Pinpoint the cell where the given text exists, returning its [X, Y] midpoint coordinate. 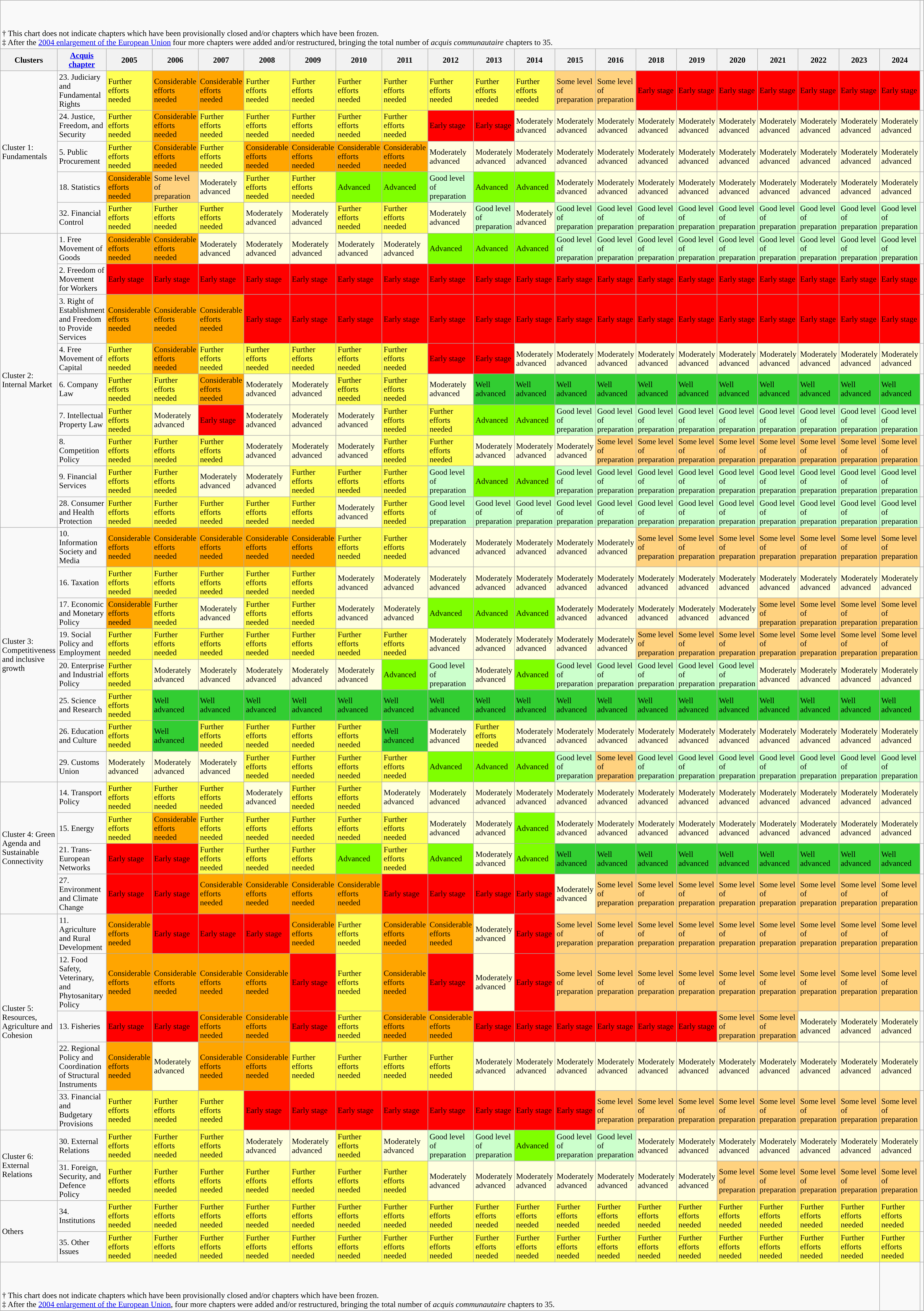
18. Statistics [82, 187]
20. Enterprise and Industrial Policy [82, 675]
11. Agriculture and Rural Development [82, 934]
2018 [656, 60]
2013 [494, 60]
13. Fisheries [82, 1027]
12. Food Safety, Veterinary, and Phytosanitary Policy [82, 982]
7. Intellectual Property Law [82, 420]
2014 [535, 60]
9. Financial Services [82, 481]
2010 [359, 60]
8. Competition Policy [82, 451]
16. Taxation [82, 582]
28. Consumer and Health Protection [82, 512]
5. Public Procurement [82, 156]
1. Free Movement of Goods [82, 248]
2020 [738, 60]
2007 [221, 60]
2023 [859, 60]
2022 [819, 60]
30. External Relations [82, 1146]
2019 [697, 60]
17. Economic and Monetary Policy [82, 613]
Clusters [29, 60]
2024 [900, 60]
29. Customs Union [82, 767]
Cluster 5: Resources, Agriculture and Cohesion [29, 1022]
19. Social Policy and Employment [82, 644]
Cluster 1: Fundamentals [29, 152]
2. Freedom of Movement for Workers [82, 279]
35. Other Issues [82, 1247]
2005 [129, 60]
2016 [616, 60]
Others [29, 1231]
34. Institutions [82, 1216]
2009 [313, 60]
33. Financial and Budgetary Provisions [82, 1110]
6. Company Law [82, 389]
Cluster 3: Competitiveness and inclusive growth [29, 655]
Cluster 4: Green Agenda and Sustainable Connectivity [29, 848]
14. Transport Policy [82, 797]
32. Financial Control [82, 218]
24. Justice, Freedom, and Security [82, 126]
Cluster 2: Internal Market [29, 380]
2006 [175, 60]
Acquis chapter [82, 60]
4. Free Movement of Capital [82, 358]
15. Energy [82, 828]
3. Right of Establishment and Freedom to Provide Services [82, 319]
31. Foreign, Security, and Defence Policy [82, 1181]
2015 [575, 60]
Cluster 6: External Relations [29, 1166]
22. Regional Policy and Coordination of Structural Instruments [82, 1066]
25. Science and Research [82, 705]
26. Education and Culture [82, 736]
21. Trans-European Networks [82, 859]
2012 [451, 60]
10. Information Society and Media [82, 547]
2011 [405, 60]
23. Judiciary and Fundamental Rights [82, 91]
27. Environment and Climate Change [82, 894]
2008 [267, 60]
2021 [778, 60]
